Return [x, y] of the center of cell containing provided text 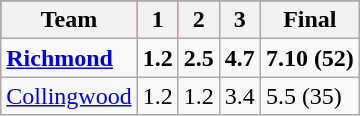
3.4 [240, 96]
Richmond [69, 58]
2.5 [198, 58]
Collingwood [69, 96]
4.7 [240, 58]
2 [198, 20]
1 [158, 20]
Team [69, 20]
Final [310, 20]
7.10 (52) [310, 58]
3 [240, 20]
5.5 (35) [310, 96]
